From the cell containing the given text, extract its center point as [x, y] coordinate. 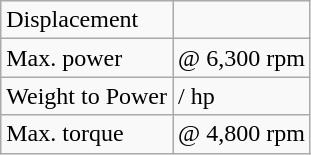
@ 6,300 rpm [242, 58]
Max. torque [87, 134]
Max. power [87, 58]
Displacement [87, 20]
@ 4,800 rpm [242, 134]
/ hp [242, 96]
Weight to Power [87, 96]
